For the text-containing cell, return its midpoint in (X, Y) coordinate format. 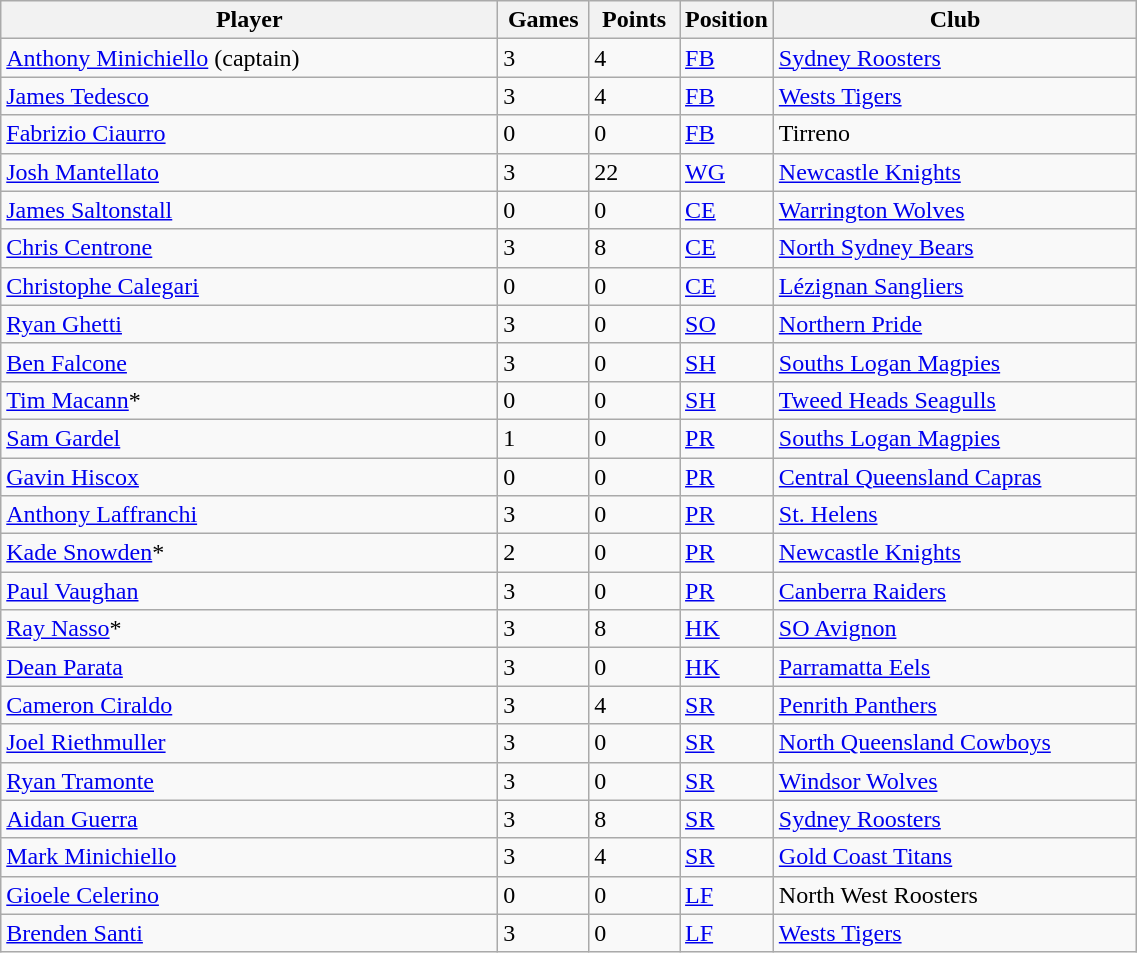
Tim Macann* (250, 400)
Gold Coast Titans (955, 857)
1 (544, 438)
James Tedesco (250, 96)
22 (634, 172)
Gioele Celerino (250, 895)
Lézignan Sangliers (955, 286)
2 (544, 553)
Brenden Santi (250, 933)
Games (544, 20)
Aidan Guerra (250, 819)
Chris Centrone (250, 248)
Dean Parata (250, 667)
Position (727, 20)
Tirreno (955, 134)
Club (955, 20)
Central Queensland Capras (955, 477)
Canberra Raiders (955, 591)
Player (250, 20)
Mark Minichiello (250, 857)
Christophe Calegari (250, 286)
Points (634, 20)
Josh Mantellato (250, 172)
Tweed Heads Seagulls (955, 400)
Parramatta Eels (955, 667)
SO (727, 324)
Joel Riethmuller (250, 743)
Kade Snowden* (250, 553)
Fabrizio Ciaurro (250, 134)
Ben Falcone (250, 362)
James Saltonstall (250, 210)
Sam Gardel (250, 438)
Paul Vaughan (250, 591)
North Queensland Cowboys (955, 743)
Penrith Panthers (955, 705)
Anthony Laffranchi (250, 515)
Windsor Wolves (955, 781)
Northern Pride (955, 324)
North West Roosters (955, 895)
WG (727, 172)
Cameron Ciraldo (250, 705)
Gavin Hiscox (250, 477)
SO Avignon (955, 629)
Anthony Minichiello (captain) (250, 58)
Warrington Wolves (955, 210)
Ryan Tramonte (250, 781)
North Sydney Bears (955, 248)
St. Helens (955, 515)
Ryan Ghetti (250, 324)
Ray Nasso* (250, 629)
